Detect which cell encompasses the target text, then output its [X, Y] center coordinate. 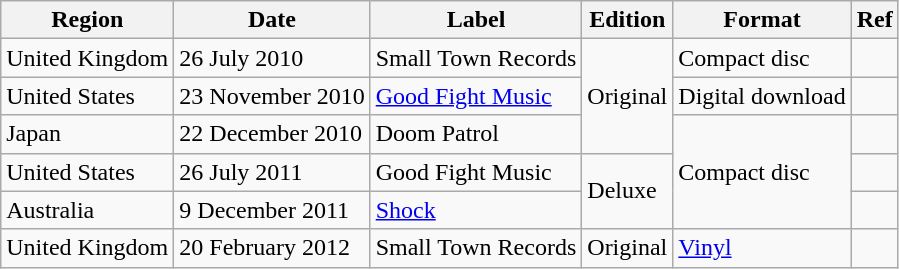
Ref [874, 20]
20 February 2012 [272, 248]
Vinyl [762, 248]
Japan [88, 134]
Label [476, 20]
Shock [476, 210]
23 November 2010 [272, 96]
Date [272, 20]
Digital download [762, 96]
Region [88, 20]
26 July 2011 [272, 172]
22 December 2010 [272, 134]
Australia [88, 210]
Format [762, 20]
9 December 2011 [272, 210]
Deluxe [628, 191]
Edition [628, 20]
26 July 2010 [272, 58]
Doom Patrol [476, 134]
